From the cell containing the given text, extract its center point as (X, Y) coordinate. 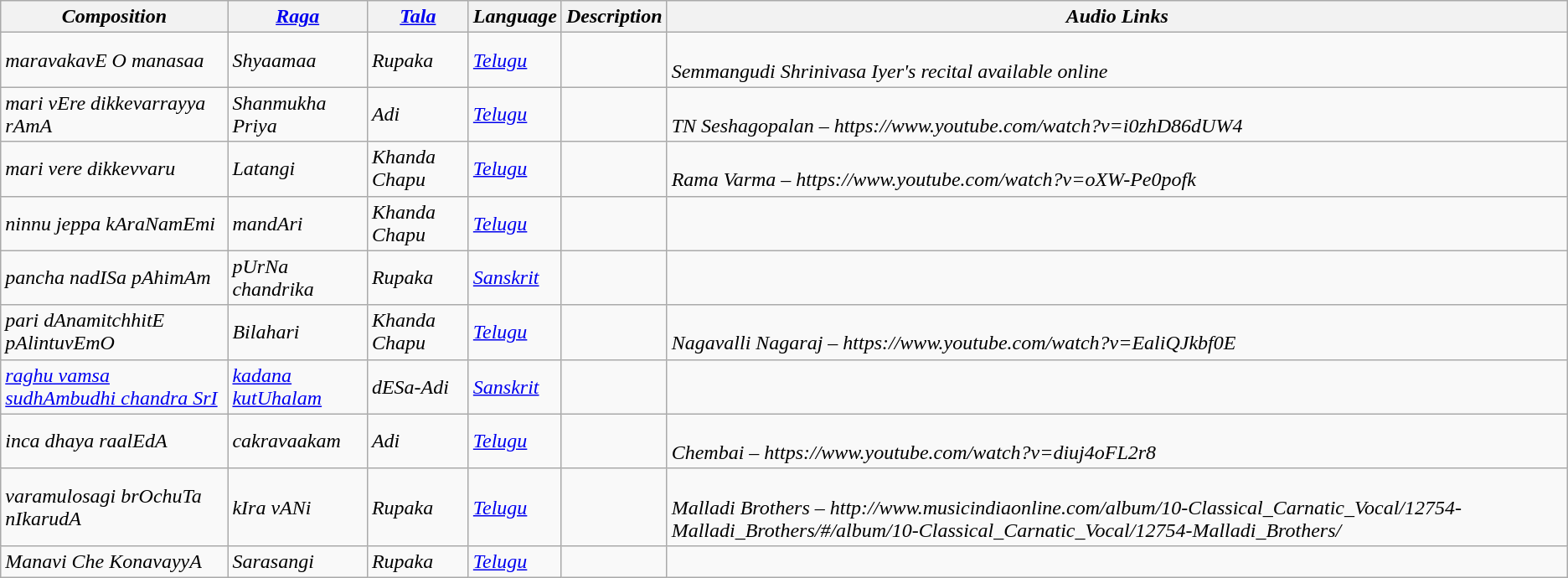
pUrNa chandrika (297, 278)
maravakavE O manasaa (114, 60)
Bilahari (297, 332)
pari dAnamitchhitE pAlintuvEmO (114, 332)
TN Seshagopalan – https://www.youtube.com/watch?v=i0zhD86dUW4 (1117, 114)
Chembai – https://www.youtube.com/watch?v=diuj4oFL2r8 (1117, 441)
kIra vANi (297, 507)
Shanmukha Priya (297, 114)
cakravaakam (297, 441)
dESa-Adi (417, 387)
Shyaamaa (297, 60)
Nagavalli Nagaraj – https://www.youtube.com/watch?v=EaliQJkbf0E (1117, 332)
Sarasangi (297, 561)
kadana kutUhalam (297, 387)
Composition (114, 17)
inca dhaya raalEdA (114, 441)
ninnu jeppa kAraNamEmi (114, 223)
Rama Varma – https://www.youtube.com/watch?v=oXW-Pe0pofk (1117, 169)
mari vEre dikkevarrayya rAmA (114, 114)
Audio Links (1117, 17)
Semmangudi Shrinivasa Iyer's recital available online (1117, 60)
varamulosagi brOchuTa nIkarudA (114, 507)
Tala (417, 17)
pancha nadISa pAhimAm (114, 278)
mandAri (297, 223)
raghu vamsa sudhAmbudhi chandra SrI (114, 387)
Description (614, 17)
Language (514, 17)
mari vere dikkevvaru (114, 169)
Raga (297, 17)
Latangi (297, 169)
Manavi Che KonavayyA (114, 561)
